Provide the (X, Y) coordinate of the cell's center where the given text is located.  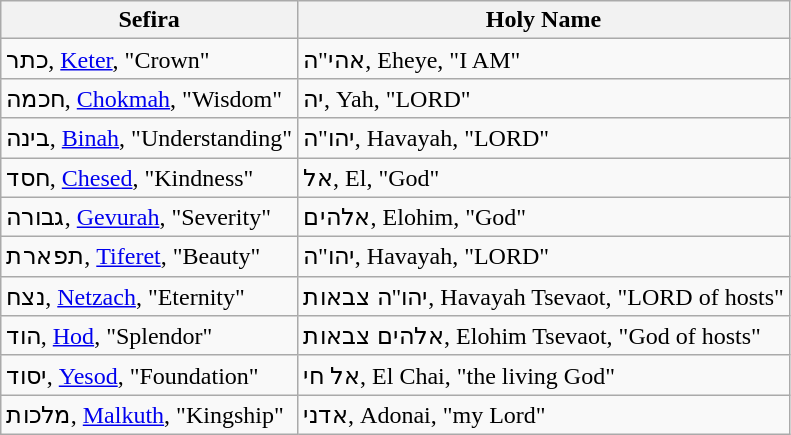
יסוד, Yesod, "Foundation" (150, 375)
הוד, Hod, "Splendor" (150, 336)
נצח, Netzach, "Eternity" (150, 296)
אל, El, "God" (544, 178)
אלהים צבאות, Elohim Tsevaot, "God of hosts" (544, 336)
יהו"ה צבאות, Havayah Tsevaot, "LORD of hosts" (544, 296)
אל חי, El Chai, "the living God" (544, 375)
Holy Name (544, 20)
אהי"ה, Eheye, "I AM" (544, 59)
אלהים, Elohim, "God" (544, 217)
תפארת, Tiferet, "Beauty" (150, 257)
גבורה, Gevurah, "Severity" (150, 217)
חכמה, Chokmah, "Wisdom" (150, 98)
חסד, Chesed, "Kindness" (150, 178)
יה, Yah, "LORD" (544, 98)
מלכות, Malkuth, "Kingship" (150, 415)
Sefira (150, 20)
אדני, Adonai, "my Lord" (544, 415)
בינה, Binah, "Understanding" (150, 138)
כתר, Keter, "Crown" (150, 59)
